Scan for the cell matching the given text and deliver its [X, Y] coordinate at center. 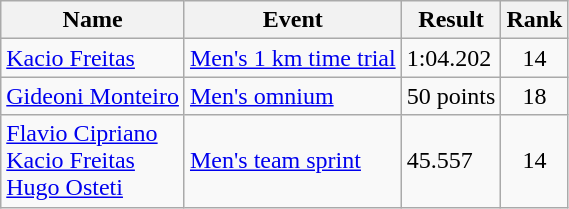
18 [534, 96]
Gideoni Monteiro [93, 96]
Flavio CiprianoKacio FreitasHugo Osteti [93, 161]
Rank [534, 20]
1:04.202 [451, 58]
Men's 1 km time trial [292, 58]
Result [451, 20]
Men's omnium [292, 96]
Name [93, 20]
Kacio Freitas [93, 58]
Men's team sprint [292, 161]
45.557 [451, 161]
50 points [451, 96]
Event [292, 20]
